Provide the (x, y) coordinate of the cell's center where the given text is located.  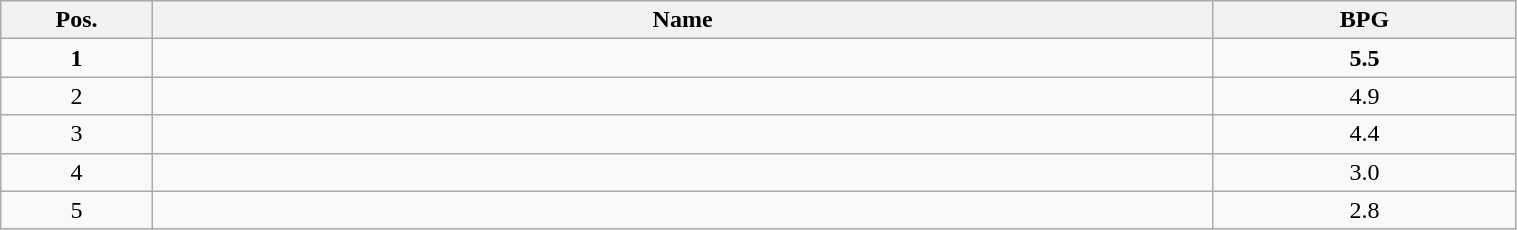
2.8 (1364, 210)
3 (77, 134)
5.5 (1364, 58)
4.9 (1364, 96)
4 (77, 172)
Name (682, 20)
1 (77, 58)
BPG (1364, 20)
Pos. (77, 20)
3.0 (1364, 172)
5 (77, 210)
2 (77, 96)
4.4 (1364, 134)
